Identify which cell holds the provided text, then report its [x, y] central coordinate. 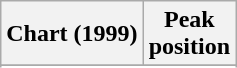
Chart (1999) [72, 34]
Peak position [189, 34]
